Return the (x, y) coordinate for the center point of the cell that contains the specified text.  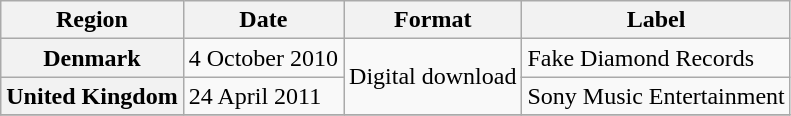
Fake Diamond Records (656, 58)
Label (656, 20)
4 October 2010 (263, 58)
Sony Music Entertainment (656, 96)
24 April 2011 (263, 96)
Format (433, 20)
United Kingdom (92, 96)
Date (263, 20)
Region (92, 20)
Digital download (433, 77)
Denmark (92, 58)
